Locate the cell with the specified text and output its (X, Y) center coordinate. 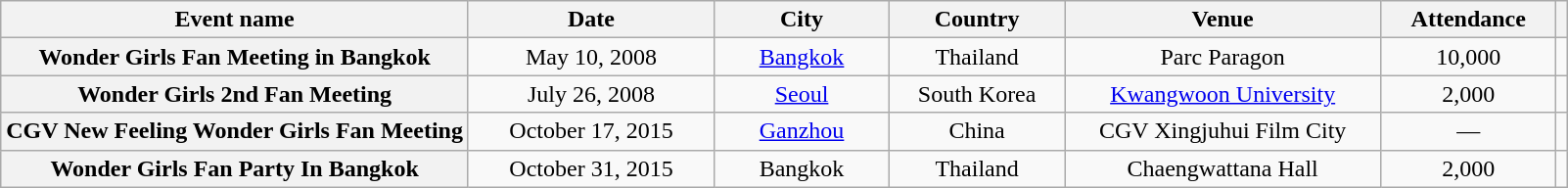
May 10, 2008 (591, 57)
Seoul (803, 94)
Ganzhou (803, 131)
— (1468, 131)
Kwangwoon University (1223, 94)
October 31, 2015 (591, 168)
CGV Xingjuhui Film City (1223, 131)
Date (591, 20)
Wonder Girls Fan Meeting in Bangkok (235, 57)
10,000 (1468, 57)
City (803, 20)
South Korea (977, 94)
Parc Paragon (1223, 57)
Wonder Girls 2nd Fan Meeting (235, 94)
Chaengwattana Hall (1223, 168)
Event name (235, 20)
Wonder Girls Fan Party In Bangkok (235, 168)
Venue (1223, 20)
Attendance (1468, 20)
October 17, 2015 (591, 131)
July 26, 2008 (591, 94)
China (977, 131)
CGV New Feeling Wonder Girls Fan Meeting (235, 131)
Country (977, 20)
